Determine the (x, y) coordinate at the center of the cell enclosing the given text.  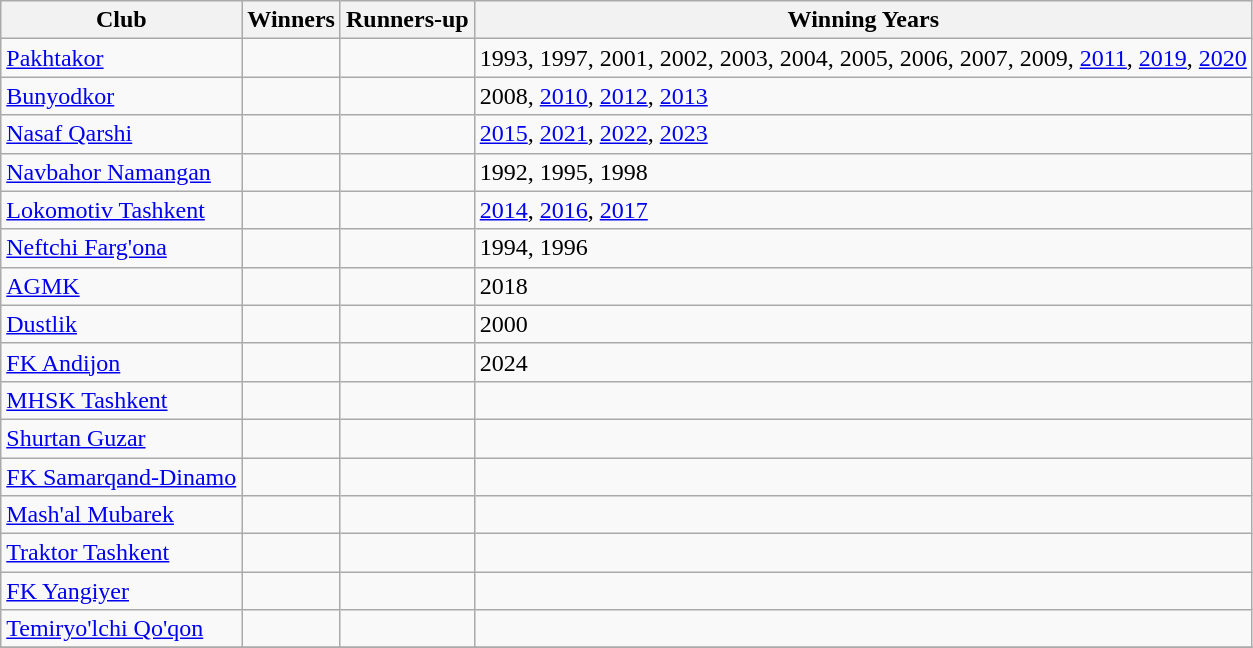
Bunyodkor (122, 96)
1992, 1995, 1998 (863, 172)
FK Samarqand-Dinamo (122, 477)
2018 (863, 286)
Traktor Tashkent (122, 553)
Winning Years (863, 20)
Temiryo'lchi Qo'qon (122, 629)
Winners (292, 20)
Shurtan Guzar (122, 438)
1993, 1997, 2001, 2002, 2003, 2004, 2005, 2006, 2007, 2009, 2011, 2019, 2020 (863, 58)
2000 (863, 324)
Pakhtakor (122, 58)
FK Andijon (122, 362)
2024 (863, 362)
Mash'al Mubarek (122, 515)
Lokomotiv Tashkent (122, 210)
2015, 2021, 2022, 2023 (863, 134)
Runners-up (407, 20)
2014, 2016, 2017 (863, 210)
Nasaf Qarshi (122, 134)
Dustlik (122, 324)
FK Yangiyer (122, 591)
Navbahor Namangan (122, 172)
Club (122, 20)
MHSK Tashkent (122, 400)
2008, 2010, 2012, 2013 (863, 96)
1994, 1996 (863, 248)
AGMK (122, 286)
Neftchi Farg'ona (122, 248)
